Determine the [X, Y] coordinate at the center of the cell enclosing the given text.  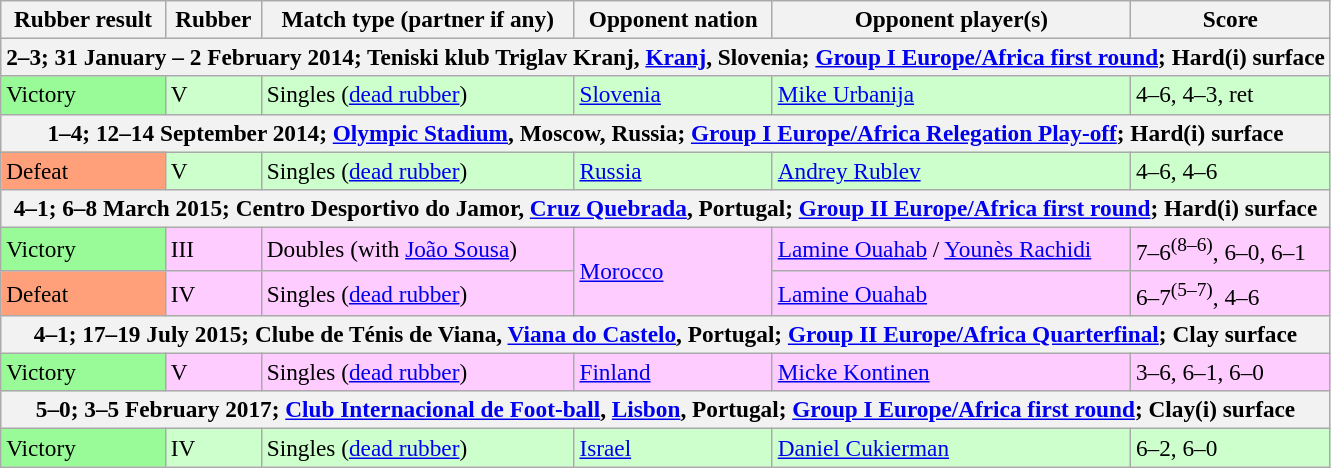
Doubles (with João Sousa) [418, 249]
Micke Kontinen [951, 372]
3–6, 6–1, 6–0 [1231, 372]
Opponent nation [673, 19]
Rubber [213, 19]
Andrey Rublev [951, 170]
Rubber result [83, 19]
4–1; 17–19 July 2015; Clube de Ténis de Viana, Viana do Castelo, Portugal; Group II Europe/Africa Quarterfinal; Clay surface [666, 334]
Russia [673, 170]
7–6(8–6), 6–0, 6–1 [1231, 249]
4–6, 4–6 [1231, 170]
Slovenia [673, 95]
III [213, 249]
Israel [673, 447]
Opponent player(s) [951, 19]
6–2, 6–0 [1231, 447]
5–0; 3–5 February 2017; Club Internacional de Foot-ball, Lisbon, Portugal; Group I Europe/Africa first round; Clay(i) surface [666, 410]
Lamine Ouahab [951, 293]
Lamine Ouahab / Younès Rachidi [951, 249]
Morocco [673, 271]
2–3; 31 January – 2 February 2014; Teniski klub Triglav Kranj, Kranj, Slovenia; Group I Europe/Africa first round; Hard(i) surface [666, 57]
6–7(5–7), 4–6 [1231, 293]
4–6, 4–3, ret [1231, 95]
Score [1231, 19]
Match type (partner if any) [418, 19]
Daniel Cukierman [951, 447]
Mike Urbanija [951, 95]
Finland [673, 372]
1–4; 12–14 September 2014; Olympic Stadium, Moscow, Russia; Group I Europe/Africa Relegation Play-off; Hard(i) surface [666, 133]
4–1; 6–8 March 2015; Centro Desportivo do Jamor, Cruz Quebrada, Portugal; Group II Europe/Africa first round; Hard(i) surface [666, 208]
